Extract the (x, y) coordinate from the center of the cell holding the provided text.  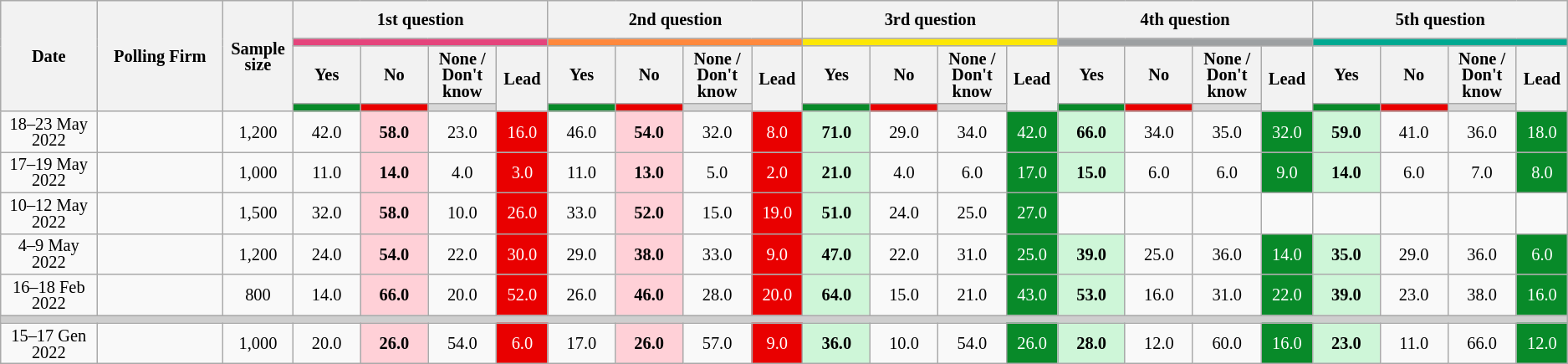
10–12 May 2022 (49, 213)
Polling Firm (161, 55)
18–23 May 2022 (49, 132)
27.0 (1032, 213)
7.0 (1482, 172)
64.0 (836, 295)
18.0 (1542, 132)
59.0 (1346, 132)
4th question (1186, 18)
Sample size (258, 55)
3.0 (522, 172)
13.0 (649, 172)
19.0 (778, 213)
51.0 (836, 213)
47.0 (836, 254)
2.0 (778, 172)
800 (258, 295)
41.0 (1413, 132)
2nd question (676, 18)
3rd question (930, 18)
60.0 (1227, 343)
30.0 (522, 254)
1st question (420, 18)
5.0 (718, 172)
17–19 May 2022 (49, 172)
Date (49, 55)
43.0 (1032, 295)
1,500 (258, 213)
57.0 (718, 343)
71.0 (836, 132)
53.0 (1092, 295)
16–18 Feb 2022 (49, 295)
15–17 Gen 2022 (49, 343)
5th question (1440, 18)
4–9 May 2022 (49, 254)
